From the cell containing the given text, extract its center point as (X, Y) coordinate. 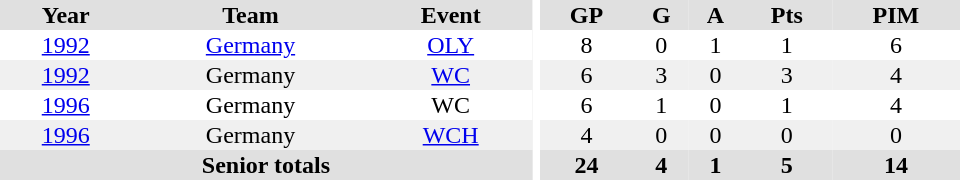
8 (587, 45)
G (661, 15)
14 (896, 165)
PIM (896, 15)
OLY (450, 45)
Senior totals (266, 165)
24 (587, 165)
Pts (787, 15)
Event (450, 15)
GP (587, 15)
Team (250, 15)
WCH (450, 135)
5 (787, 165)
A (715, 15)
Year (66, 15)
